Pinpoint the cell where the given text exists, returning its (X, Y) midpoint coordinate. 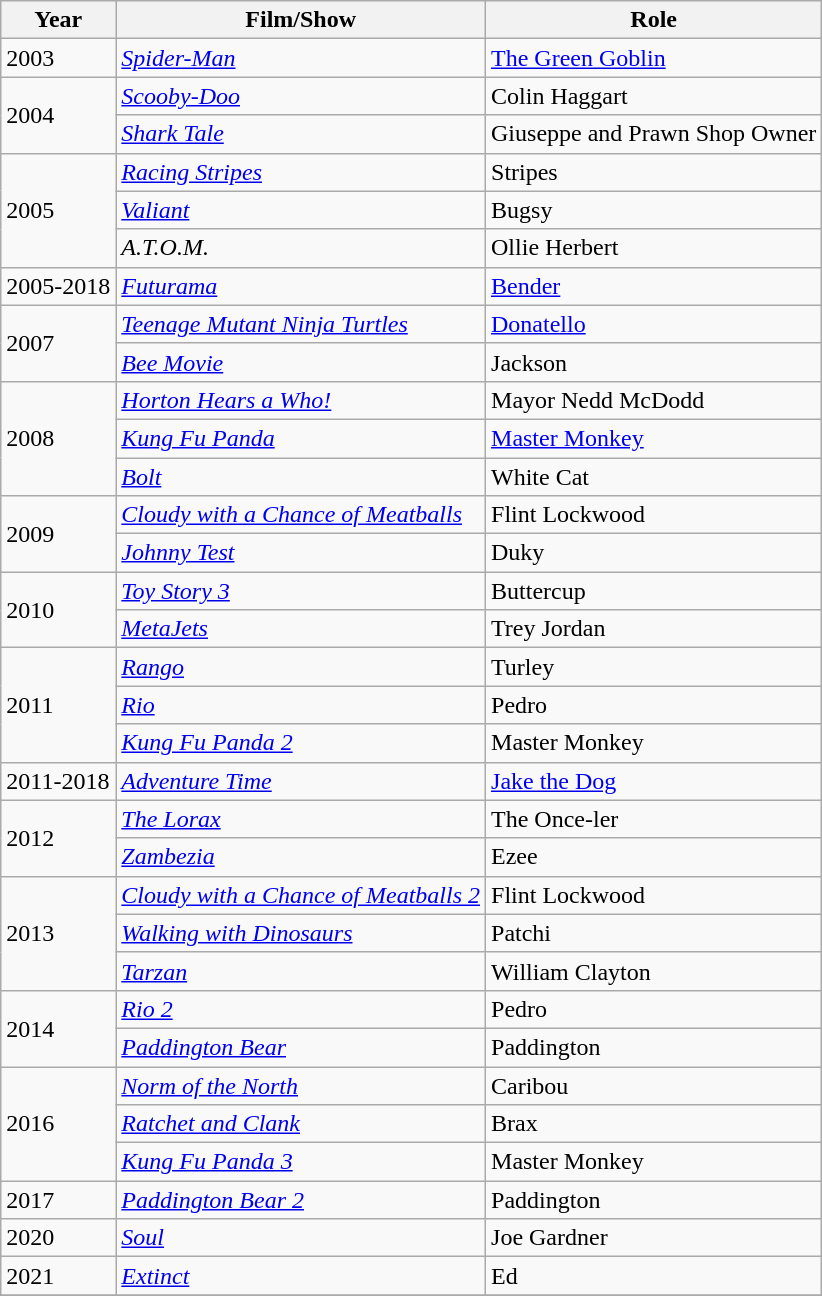
Buttercup (654, 591)
Soul (301, 1238)
Mayor Nedd McDodd (654, 400)
Bender (654, 286)
White Cat (654, 477)
Kung Fu Panda 3 (301, 1162)
Ollie Herbert (654, 248)
Bee Movie (301, 362)
A.T.O.M. (301, 248)
Brax (654, 1124)
Toy Story 3 (301, 591)
2020 (58, 1238)
Rio (301, 705)
2010 (58, 610)
Teenage Mutant Ninja Turtles (301, 324)
Cloudy with a Chance of Meatballs 2 (301, 895)
Jake the Dog (654, 781)
Duky (654, 553)
Kung Fu Panda 2 (301, 743)
Year (58, 20)
Tarzan (301, 971)
2004 (58, 115)
Johnny Test (301, 553)
Ed (654, 1276)
MetaJets (301, 629)
Colin Haggart (654, 96)
Futurama (301, 286)
Rio 2 (301, 1009)
Bugsy (654, 210)
Role (654, 20)
The Lorax (301, 819)
2009 (58, 534)
Film/Show (301, 20)
2017 (58, 1200)
Ezee (654, 857)
Valiant (301, 210)
Norm of the North (301, 1085)
Ratchet and Clank (301, 1124)
Racing Stripes (301, 172)
2016 (58, 1123)
2013 (58, 933)
Stripes (654, 172)
Giuseppe and Prawn Shop Owner (654, 134)
Patchi (654, 933)
2014 (58, 1028)
Walking with Dinosaurs (301, 933)
Horton Hears a Who! (301, 400)
Shark Tale (301, 134)
Donatello (654, 324)
Trey Jordan (654, 629)
The Green Goblin (654, 58)
Cloudy with a Chance of Meatballs (301, 515)
2003 (58, 58)
William Clayton (654, 971)
2021 (58, 1276)
Joe Gardner (654, 1238)
Adventure Time (301, 781)
2005 (58, 210)
Zambezia (301, 857)
Kung Fu Panda (301, 438)
2011-2018 (58, 781)
The Once-ler (654, 819)
Extinct (301, 1276)
Turley (654, 667)
Rango (301, 667)
Paddington Bear 2 (301, 1200)
2007 (58, 343)
Bolt (301, 477)
Paddington Bear (301, 1047)
Spider-Man (301, 58)
Jackson (654, 362)
2011 (58, 705)
Caribou (654, 1085)
2012 (58, 838)
2008 (58, 438)
Scooby-Doo (301, 96)
2005-2018 (58, 286)
